Detect which cell encompasses the target text, then output its (x, y) center coordinate. 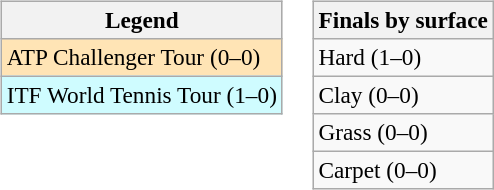
Hard (1–0) (403, 57)
ATP Challenger Tour (0–0) (142, 57)
Carpet (0–0) (403, 171)
Clay (0–0) (403, 95)
Grass (0–0) (403, 133)
ITF World Tennis Tour (1–0) (142, 95)
Legend (142, 20)
Finals by surface (403, 20)
